Output the [X, Y] coordinate of the center of the cell containing the given text.  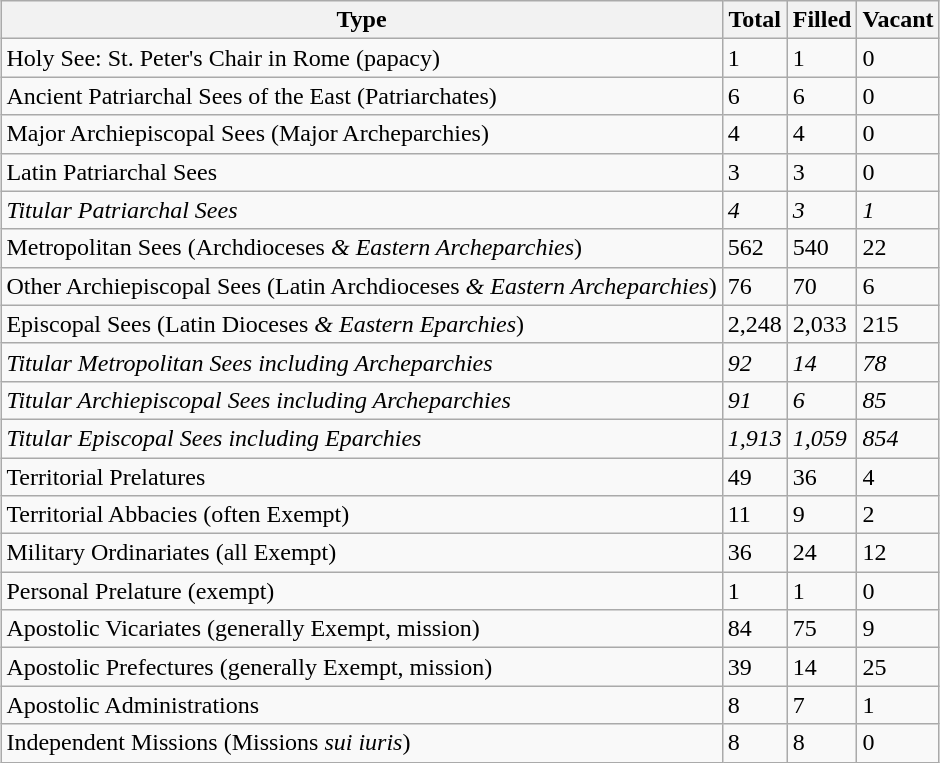
91 [754, 400]
78 [898, 362]
84 [754, 629]
1,913 [754, 438]
70 [822, 286]
7 [822, 705]
92 [754, 362]
Metropolitan Sees (Archdioceses & Eastern Archeparchies) [362, 248]
562 [754, 248]
Filled [822, 20]
Ancient Patriarchal Sees of the East (Patriarchates) [362, 96]
Titular Episcopal Sees including Eparchies [362, 438]
Major Archiepiscopal Sees (Major Archeparchies) [362, 134]
Apostolic Administrations [362, 705]
Type [362, 20]
2,033 [822, 324]
Titular Archiepiscopal Sees including Archeparchies [362, 400]
Titular Patriarchal Sees [362, 210]
Personal Prelature (exempt) [362, 591]
Military Ordinariates (all Exempt) [362, 553]
1,059 [822, 438]
215 [898, 324]
Territorial Abbacies (often Exempt) [362, 515]
76 [754, 286]
Apostolic Prefectures (generally Exempt, mission) [362, 667]
2 [898, 515]
Total [754, 20]
49 [754, 477]
Episcopal Sees (Latin Dioceses & Eastern Eparchies) [362, 324]
Vacant [898, 20]
Holy See: St. Peter's Chair in Rome (papacy) [362, 58]
Titular Metropolitan Sees including Archeparchies [362, 362]
25 [898, 667]
Latin Patriarchal Sees [362, 172]
Territorial Prelatures [362, 477]
11 [754, 515]
854 [898, 438]
75 [822, 629]
12 [898, 553]
2,248 [754, 324]
Other Archiepiscopal Sees (Latin Archdioceses & Eastern Archeparchies) [362, 286]
22 [898, 248]
Independent Missions (Missions sui iuris) [362, 743]
85 [898, 400]
Apostolic Vicariates (generally Exempt, mission) [362, 629]
540 [822, 248]
39 [754, 667]
24 [822, 553]
